For the text-containing cell, return its midpoint in (X, Y) coordinate format. 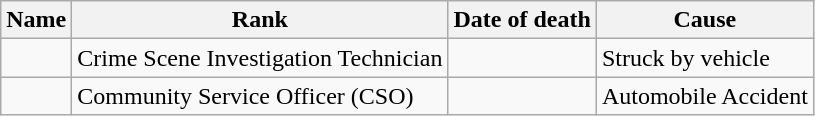
Crime Scene Investigation Technician (260, 58)
Name (36, 20)
Rank (260, 20)
Cause (704, 20)
Date of death (522, 20)
Struck by vehicle (704, 58)
Automobile Accident (704, 96)
Community Service Officer (CSO) (260, 96)
